For the text-containing cell, return its midpoint in [x, y] coordinate format. 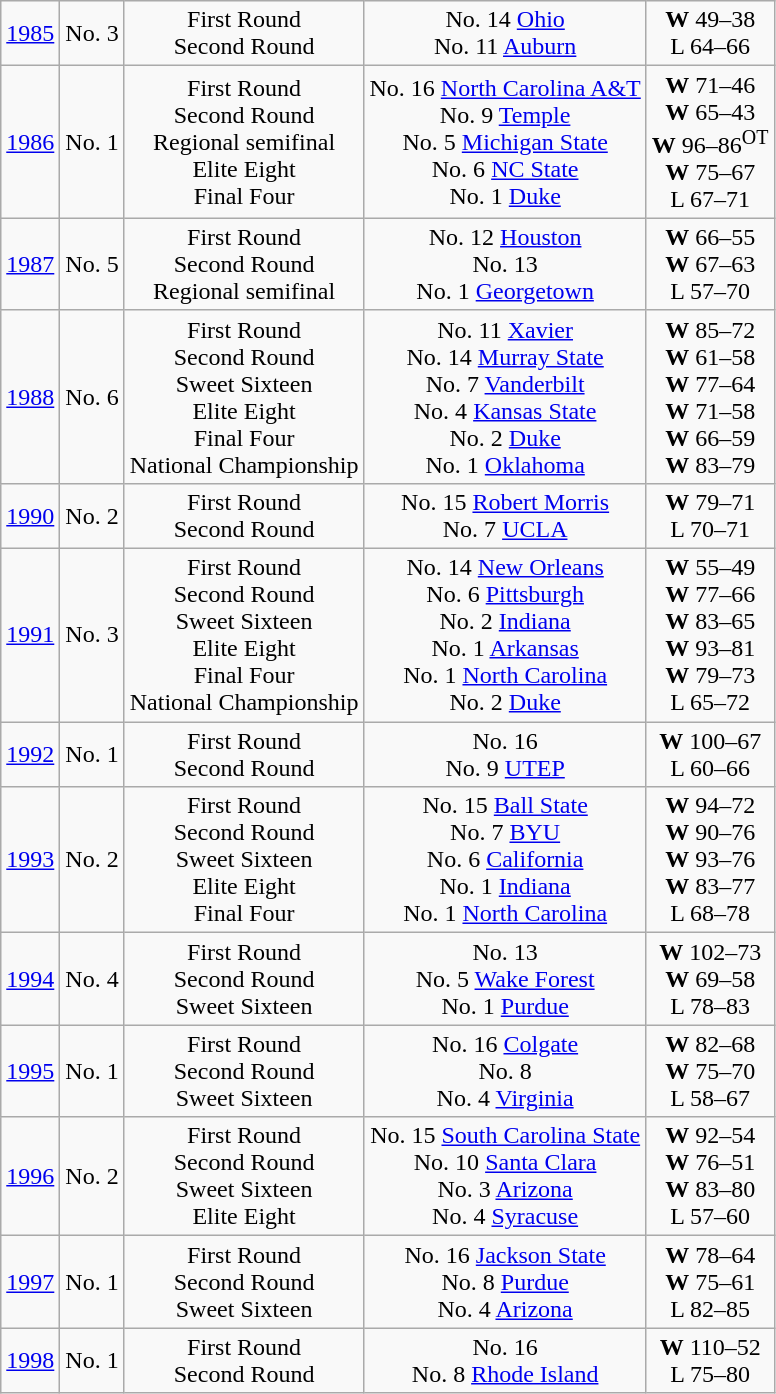
W 102–73W 69–58L 78–83 [710, 979]
No. 16 No. 8 Rhode Island [505, 1360]
W 100–67L 60–66 [710, 754]
No. 16 ColgateNo. 8 No. 4 Virginia [505, 1071]
No. 4 [92, 979]
First RoundSecond RoundSweet SixteenElite EightFinal Four [244, 860]
No. 15 South Carolina StateNo. 10 Santa ClaraNo. 3 ArizonaNo. 4 Syracuse [505, 1176]
W 82–68W 75–70L 58–67 [710, 1071]
1995 [30, 1071]
W 79–71L 70–71 [710, 516]
1985 [30, 34]
No. 14 New OrleansNo. 6 PittsburghNo. 2 IndianaNo. 1 ArkansasNo. 1 North CarolinaNo. 2 Duke [505, 636]
1992 [30, 754]
First RoundSecond RoundRegional semifinalElite EightFinal Four [244, 142]
No. 15 Ball StateNo. 7 BYUNo. 6 CaliforniaNo. 1 IndianaNo. 1 North Carolina [505, 860]
1988 [30, 396]
1997 [30, 1282]
1986 [30, 142]
No. 6 [92, 396]
No. 16 North Carolina A&TNo. 9 TempleNo. 5 Michigan StateNo. 6 NC StateNo. 1 Duke [505, 142]
1993 [30, 860]
W 92–54W 76–51W 83–80L 57–60 [710, 1176]
First RoundSecond RoundSweet SixteenElite Eight [244, 1176]
W 85–72W 61–58W 77–64W 71–58W 66–59W 83–79 [710, 396]
No. 12 HoustonNo. 13 No. 1 Georgetown [505, 264]
W 110–52L 75–80 [710, 1360]
1987 [30, 264]
1998 [30, 1360]
No. 16 Jackson StateNo. 8 PurdueNo. 4 Arizona [505, 1282]
1990 [30, 516]
1991 [30, 636]
W 94–72W 90–76W 93–76W 83–77L 68–78 [710, 860]
First RoundSecond RoundRegional semifinal [244, 264]
W 71–46W 65–43W 96–86OTW 75–67L 67–71 [710, 142]
W 49–38L 64–66 [710, 34]
No. 11 XavierNo. 14 Murray StateNo. 7 VanderbiltNo. 4 Kansas StateNo. 2 DukeNo. 1 Oklahoma [505, 396]
1994 [30, 979]
No. 14 OhioNo. 11 Auburn [505, 34]
W 55–49W 77–66W 83–65W 93–81W 79–73L 65–72 [710, 636]
1996 [30, 1176]
W 66–55W 67–63L 57–70 [710, 264]
W 78–64W 75–61L 82–85 [710, 1282]
No. 13 No. 5 Wake ForestNo. 1 Purdue [505, 979]
No. 15 Robert MorrisNo. 7 UCLA [505, 516]
No. 5 [92, 264]
No. 16 No. 9 UTEP [505, 754]
